Search for the cell housing the specified text and yield its [X, Y] center coordinate. 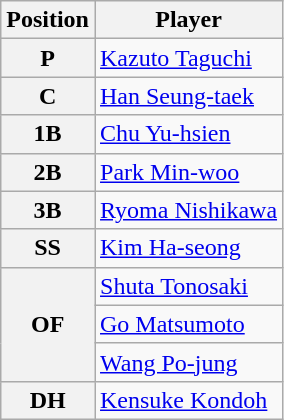
Wang Po-jung [188, 362]
Park Min-woo [188, 172]
Ryoma Nishikawa [188, 210]
Chu Yu-hsien [188, 134]
2B [48, 172]
Kim Ha-seong [188, 248]
1B [48, 134]
Kensuke Kondoh [188, 400]
Position [48, 20]
C [48, 96]
Shuta Tonosaki [188, 286]
SS [48, 248]
Player [188, 20]
Han Seung-taek [188, 96]
3B [48, 210]
OF [48, 324]
Kazuto Taguchi [188, 58]
DH [48, 400]
P [48, 58]
Go Matsumoto [188, 324]
